Extract the (X, Y) coordinate from the center of the cell holding the provided text.  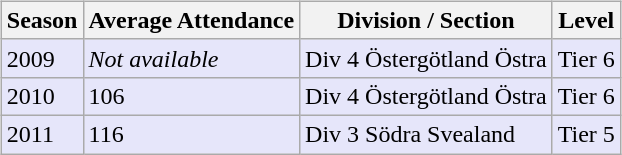
Not available (192, 58)
Season (42, 20)
Level (586, 20)
106 (192, 96)
116 (192, 134)
Tier 5 (586, 134)
Div 3 Södra Svealand (426, 134)
Division / Section (426, 20)
2010 (42, 96)
2011 (42, 134)
Average Attendance (192, 20)
2009 (42, 58)
